Return the (X, Y) coordinate for the center point of the cell that contains the specified text.  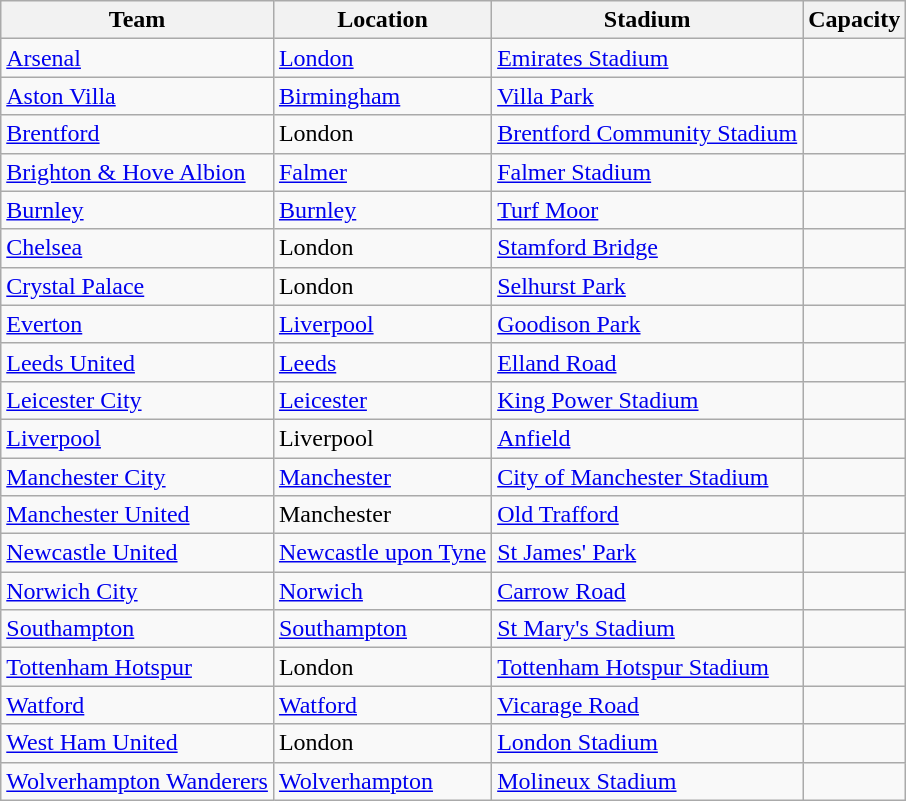
Newcastle upon Tyne (382, 553)
Brentford (138, 134)
West Ham United (138, 743)
Goodison Park (648, 324)
Carrow Road (648, 591)
Anfield (648, 438)
Arsenal (138, 58)
Crystal Palace (138, 286)
Leeds (382, 362)
Norwich City (138, 591)
St Mary's Stadium (648, 629)
Emirates Stadium (648, 58)
St James' Park (648, 553)
Molineux Stadium (648, 781)
Tottenham Hotspur (138, 667)
Elland Road (648, 362)
City of Manchester Stadium (648, 477)
King Power Stadium (648, 400)
Brighton & Hove Albion (138, 172)
Selhurst Park (648, 286)
Everton (138, 324)
Stadium (648, 20)
Old Trafford (648, 515)
Tottenham Hotspur Stadium (648, 667)
Leicester City (138, 400)
Location (382, 20)
Wolverhampton (382, 781)
Birmingham (382, 96)
Brentford Community Stadium (648, 134)
Falmer (382, 172)
Stamford Bridge (648, 248)
Leicester (382, 400)
Turf Moor (648, 210)
Capacity (854, 20)
Manchester United (138, 515)
Wolverhampton Wanderers (138, 781)
Aston Villa (138, 96)
Leeds United (138, 362)
Manchester City (138, 477)
Vicarage Road (648, 705)
Norwich (382, 591)
Team (138, 20)
Villa Park (648, 96)
Falmer Stadium (648, 172)
Chelsea (138, 248)
Newcastle United (138, 553)
London Stadium (648, 743)
